Extract the (X, Y) coordinate from the center of the cell holding the provided text.  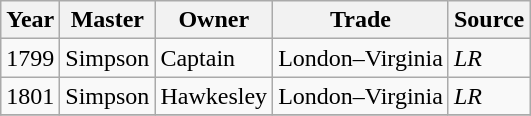
Year (30, 20)
Hawkesley (214, 96)
Source (488, 20)
Captain (214, 58)
Master (108, 20)
1801 (30, 96)
1799 (30, 58)
Owner (214, 20)
Trade (361, 20)
